Return (x, y) of the center of cell containing provided text 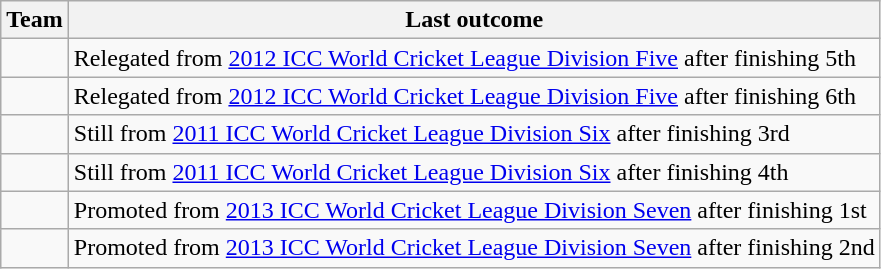
Still from 2011 ICC World Cricket League Division Six after finishing 3rd (474, 134)
Relegated from 2012 ICC World Cricket League Division Five after finishing 6th (474, 96)
Last outcome (474, 20)
Promoted from 2013 ICC World Cricket League Division Seven after finishing 1st (474, 210)
Promoted from 2013 ICC World Cricket League Division Seven after finishing 2nd (474, 248)
Still from 2011 ICC World Cricket League Division Six after finishing 4th (474, 172)
Team (35, 20)
Relegated from 2012 ICC World Cricket League Division Five after finishing 5th (474, 58)
